Return [x, y] of the center of cell containing provided text 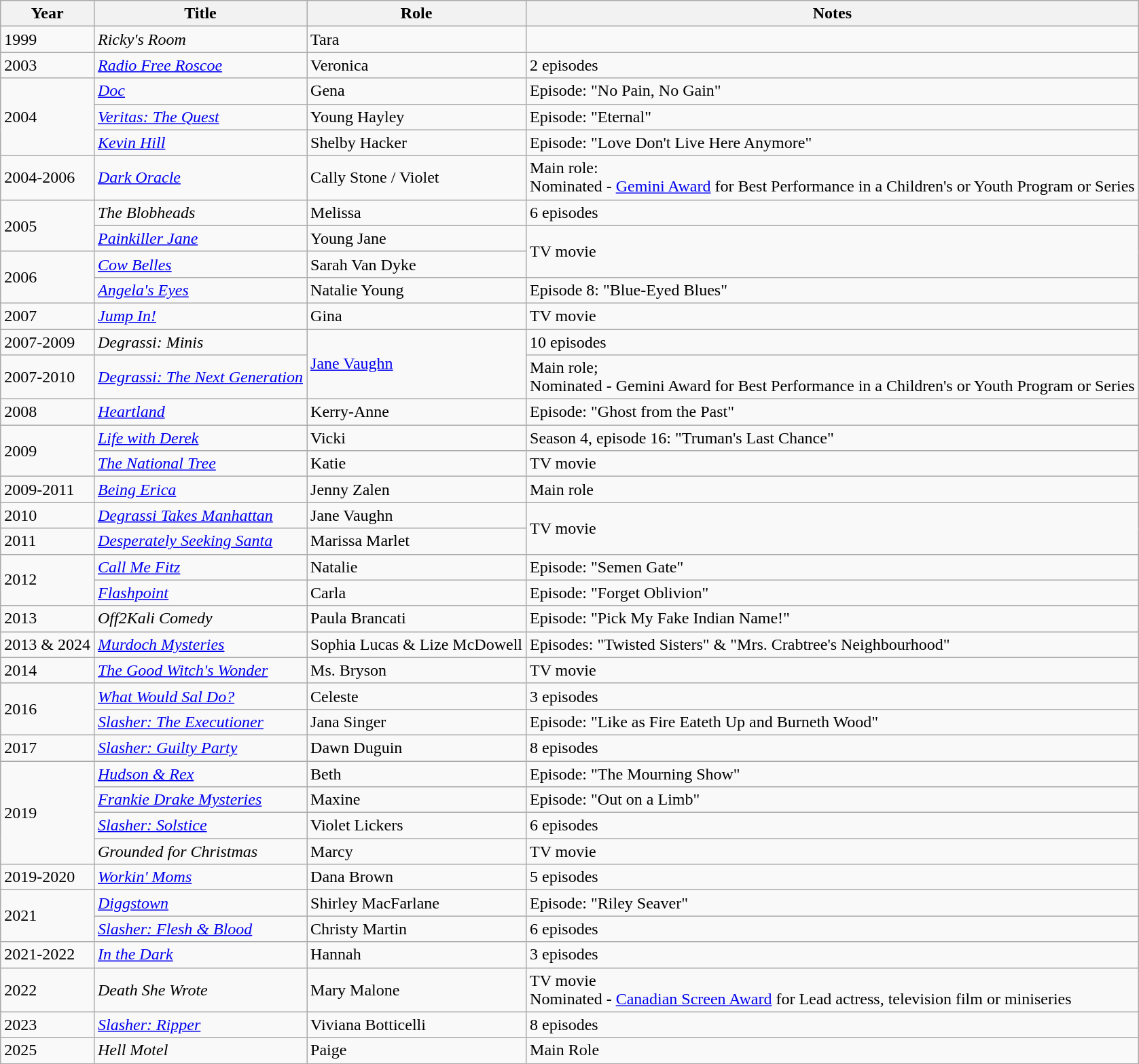
2016 [48, 709]
Katie [417, 464]
Jump In! [200, 316]
1999 [48, 39]
2004 [48, 117]
2007-2009 [48, 342]
Episode: "The Mourning Show" [833, 773]
2023 [48, 1025]
Season 4, episode 16: "Truman's Last Chance" [833, 438]
Notes [833, 14]
Kevin Hill [200, 143]
Episode: "Semen Gate" [833, 567]
Desperately Seeking Santa [200, 541]
Hudson & Rex [200, 773]
In the Dark [200, 955]
2 episodes [833, 65]
Veronica [417, 65]
Christy Martin [417, 929]
Vicki [417, 438]
Episode: "Eternal" [833, 117]
Shelby Hacker [417, 143]
Tara [417, 39]
Murdoch Mysteries [200, 644]
Episode: "Out on a Limb" [833, 800]
Angela's Eyes [200, 290]
Marissa Marlet [417, 541]
Slasher: The Executioner [200, 722]
2003 [48, 65]
2008 [48, 412]
2006 [48, 277]
Viviana Botticelli [417, 1025]
Call Me Fitz [200, 567]
Being Erica [200, 490]
Sophia Lucas & Lize McDowell [417, 644]
2025 [48, 1050]
Slasher: Ripper [200, 1025]
Beth [417, 773]
2013 [48, 619]
Episode: "Forget Oblivion" [833, 593]
Episode: "Riley Seaver" [833, 903]
2011 [48, 541]
Workin' Moms [200, 877]
Sarah Van Dyke [417, 264]
What Would Sal Do? [200, 696]
Marcy [417, 851]
Jana Singer [417, 722]
Dark Oracle [200, 178]
10 episodes [833, 342]
Main role;Nominated - Gemini Award for Best Performance in a Children's or Youth Program or Series [833, 378]
Young Jane [417, 238]
2007-2010 [48, 378]
Slasher: Guilty Party [200, 748]
Main Role [833, 1050]
Cow Belles [200, 264]
Heartland [200, 412]
2010 [48, 515]
2019-2020 [48, 877]
Main role [833, 490]
Celeste [417, 696]
2019 [48, 812]
Degrassi: The Next Generation [200, 378]
Degrassi Takes Manhattan [200, 515]
The National Tree [200, 464]
Role [417, 14]
Episodes: "Twisted Sisters" & "Mrs. Crabtree's Neighbourhood" [833, 644]
Title [200, 14]
Episode: "Like as Fire Eateth Up and Burneth Wood" [833, 722]
2009 [48, 451]
Carla [417, 593]
Diggstown [200, 903]
Natalie Young [417, 290]
Life with Derek [200, 438]
2009-2011 [48, 490]
Young Hayley [417, 117]
Slasher: Solstice [200, 826]
2017 [48, 748]
2022 [48, 990]
The Blobheads [200, 213]
Gena [417, 91]
Doc [200, 91]
Death She Wrote [200, 990]
Cally Stone / Violet [417, 178]
2007 [48, 316]
Shirley MacFarlane [417, 903]
Main role: Nominated - Gemini Award for Best Performance in a Children's or Youth Program or Series [833, 178]
Dawn Duguin [417, 748]
TV movie Nominated - Canadian Screen Award for Lead actress, television film or miniseries [833, 990]
2021-2022 [48, 955]
Ricky's Room [200, 39]
2005 [48, 225]
Episode: "No Pain, No Gain" [833, 91]
Painkiller Jane [200, 238]
2012 [48, 580]
Jenny Zalen [417, 490]
Dana Brown [417, 877]
2021 [48, 916]
Hell Motel [200, 1050]
Flashpoint [200, 593]
2014 [48, 670]
Kerry-Anne [417, 412]
Episode 8: "Blue-Eyed Blues" [833, 290]
Natalie [417, 567]
Maxine [417, 800]
Veritas: The Quest [200, 117]
Off2Kali Comedy [200, 619]
The Good Witch's Wonder [200, 670]
Mary Malone [417, 990]
Episode: "Pick My Fake Indian Name!" [833, 619]
Slasher: Flesh & Blood [200, 929]
Episode: "Ghost from the Past" [833, 412]
Degrassi: Minis [200, 342]
Violet Lickers [417, 826]
Year [48, 14]
Melissa [417, 213]
Frankie Drake Mysteries [200, 800]
Grounded for Christmas [200, 851]
Episode: "Love Don't Live Here Anymore" [833, 143]
Hannah [417, 955]
Paula Brancati [417, 619]
2004-2006 [48, 178]
Radio Free Roscoe [200, 65]
Paige [417, 1050]
Ms. Bryson [417, 670]
Gina [417, 316]
5 episodes [833, 877]
2013 & 2024 [48, 644]
